Search for the cell housing the specified text and yield its (x, y) center coordinate. 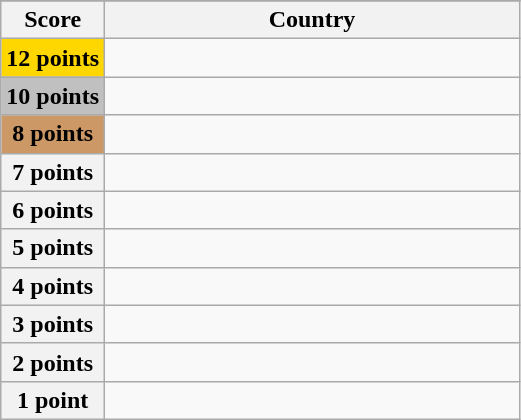
6 points (53, 210)
7 points (53, 172)
10 points (53, 96)
5 points (53, 248)
Score (53, 20)
3 points (53, 324)
12 points (53, 58)
2 points (53, 362)
4 points (53, 286)
Country (312, 20)
1 point (53, 400)
8 points (53, 134)
